Locate the cell with the specified text and output its [x, y] center coordinate. 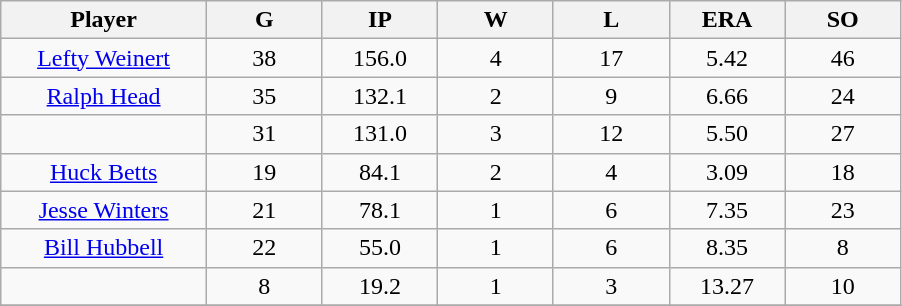
22 [264, 248]
5.42 [727, 58]
G [264, 20]
46 [843, 58]
ERA [727, 20]
55.0 [380, 248]
18 [843, 172]
19 [264, 172]
Huck Betts [104, 172]
38 [264, 58]
3.09 [727, 172]
12 [611, 134]
W [496, 20]
13.27 [727, 286]
24 [843, 96]
10 [843, 286]
17 [611, 58]
27 [843, 134]
23 [843, 210]
7.35 [727, 210]
156.0 [380, 58]
132.1 [380, 96]
L [611, 20]
Lefty Weinert [104, 58]
IP [380, 20]
9 [611, 96]
21 [264, 210]
84.1 [380, 172]
SO [843, 20]
6.66 [727, 96]
19.2 [380, 286]
Player [104, 20]
Jesse Winters [104, 210]
78.1 [380, 210]
131.0 [380, 134]
5.50 [727, 134]
8.35 [727, 248]
35 [264, 96]
Bill Hubbell [104, 248]
Ralph Head [104, 96]
31 [264, 134]
